Provide the [x, y] coordinate of the cell's center where the given text is located.  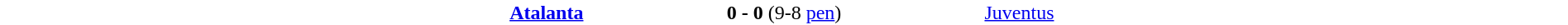
0 - 0 (9-8 pen) [784, 12]
Juventus [1275, 12]
Atalanta [293, 12]
